Scan for the cell matching the given text and deliver its [x, y] coordinate at center. 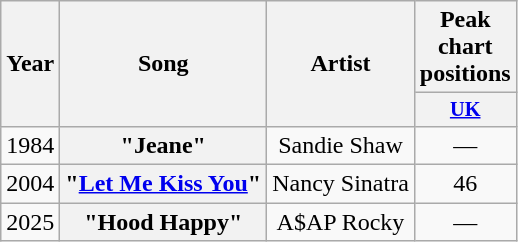
Artist [341, 64]
Song [164, 64]
"Jeane" [164, 145]
Sandie Shaw [341, 145]
1984 [30, 145]
Nancy Sinatra [341, 184]
Peak chart positions [465, 47]
46 [465, 184]
2004 [30, 184]
Year [30, 64]
"Hood Happy" [164, 222]
2025 [30, 222]
"Let Me Kiss You" [164, 184]
A$AP Rocky [341, 222]
UK [465, 110]
